Determine the [X, Y] coordinate at the center of the cell enclosing the given text.  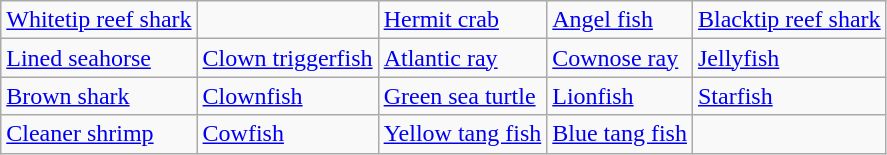
Yellow tang fish [462, 134]
Cleaner shrimp [99, 134]
Cownose ray [620, 58]
Hermit crab [462, 20]
Jellyfish [789, 58]
Lionfish [620, 96]
Green sea turtle [462, 96]
Atlantic ray [462, 58]
Clownfish [288, 96]
Blacktip reef shark [789, 20]
Blue tang fish [620, 134]
Brown shark [99, 96]
Cowfish [288, 134]
Angel fish [620, 20]
Lined seahorse [99, 58]
Whitetip reef shark [99, 20]
Clown triggerfish [288, 58]
Starfish [789, 96]
